Pinpoint the cell where the given text exists, returning its (X, Y) midpoint coordinate. 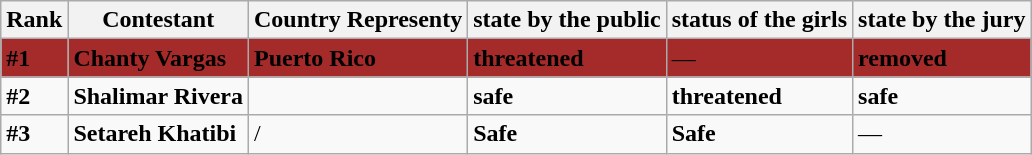
#2 (34, 96)
Country Representy (358, 20)
Chanty Vargas (158, 58)
#3 (34, 134)
Shalimar Rivera (158, 96)
state by the jury (942, 20)
#1 (34, 58)
/ (358, 134)
status of the girls (759, 20)
Setareh Khatibi (158, 134)
Rank (34, 20)
Puerto Rico (358, 58)
state by the public (567, 20)
Contestant (158, 20)
removed (942, 58)
